Return the [X, Y] coordinate for the center point of the cell that contains the specified text.  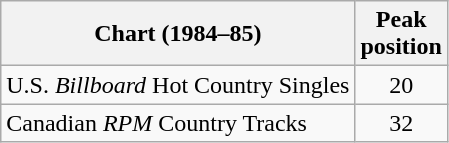
32 [401, 123]
20 [401, 85]
Chart (1984–85) [178, 34]
Peakposition [401, 34]
Canadian RPM Country Tracks [178, 123]
U.S. Billboard Hot Country Singles [178, 85]
